Capture the cell that displays the provided text and extract its (X, Y) central coordinate. 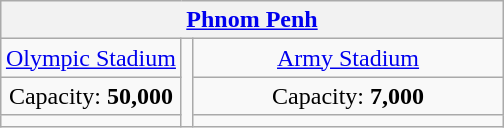
Capacity: 7,000 (348, 96)
Phnom Penh (252, 20)
Capacity: 50,000 (90, 96)
Olympic Stadium (90, 58)
Army Stadium (348, 58)
